From the cell containing the given text, extract its center point as (X, Y) coordinate. 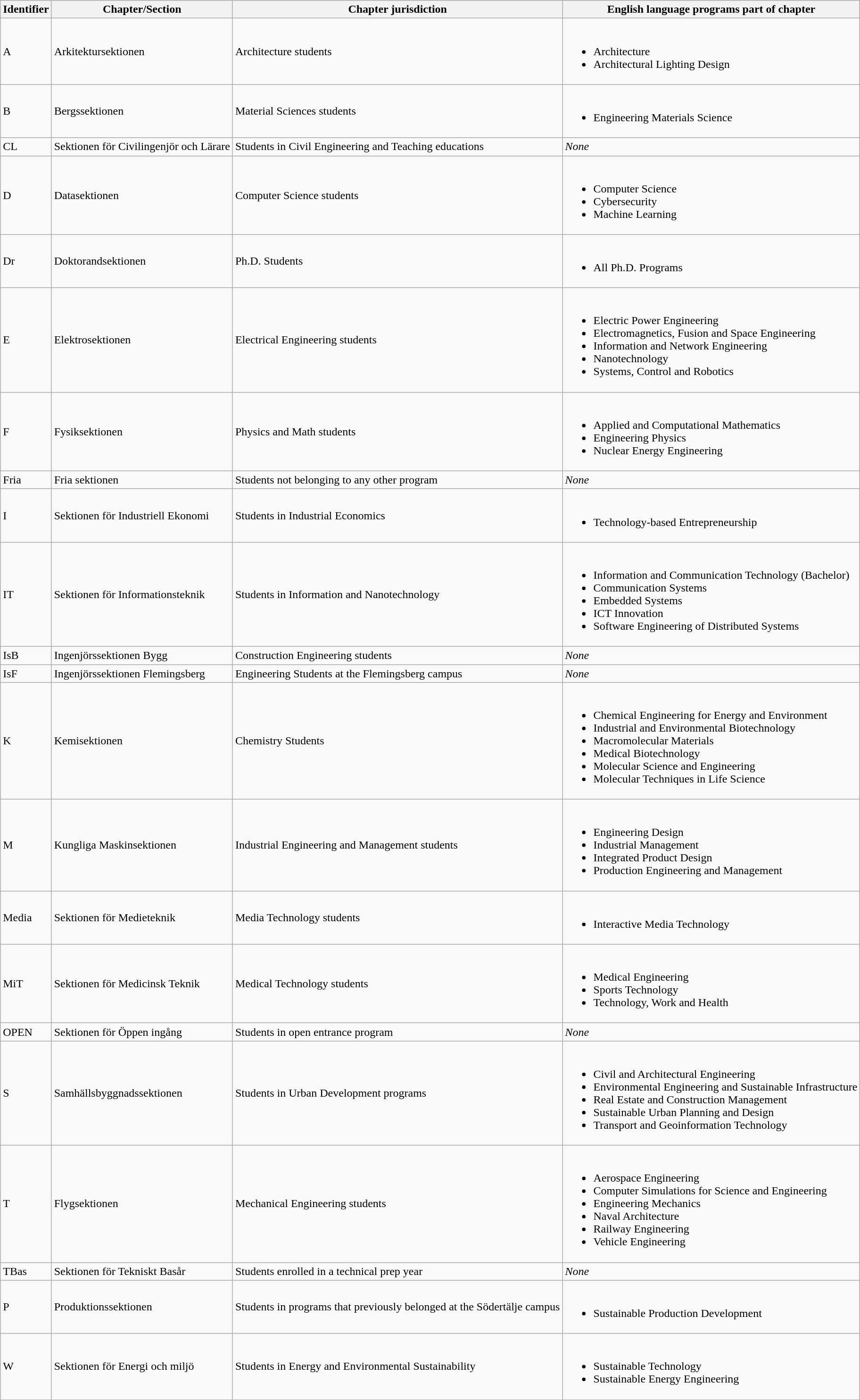
Sektionen för Energi och miljö (142, 1367)
IsB (26, 655)
Chapter jurisdiction (397, 9)
IT (26, 594)
F (26, 431)
Datasektionen (142, 195)
Students in Civil Engineering and Teaching educations (397, 147)
D (26, 195)
Sektionen för Industriell Ekonomi (142, 515)
Applied and Computational MathematicsEngineering PhysicsNuclear Energy Engineering (711, 431)
Medical EngineeringSports TechnologyTechnology, Work and Health (711, 984)
W (26, 1367)
Aerospace EngineeringComputer Simulations for Science and EngineeringEngineering MechanicsNaval ArchitectureRailway EngineeringVehicle Engineering (711, 1204)
Fria (26, 480)
Fysiksektionen (142, 431)
Kemisektionen (142, 741)
IsF (26, 673)
Engineering DesignIndustrial ManagementIntegrated Product DesignProduction Engineering and Management (711, 845)
Electrical Engineering students (397, 340)
TBas (26, 1271)
Flygsektionen (142, 1204)
Bergssektionen (142, 111)
Kungliga Maskinsektionen (142, 845)
Sektionen för Medicinsk Teknik (142, 984)
Computer ScienceCybersecurityMachine Learning (711, 195)
Elektrosektionen (142, 340)
Students in programs that previously belonged at the Södertälje campus (397, 1307)
E (26, 340)
Sektionen för Civilingenjör och Lärare (142, 147)
Students not belonging to any other program (397, 480)
Interactive Media Technology (711, 918)
Doktorandsektionen (142, 261)
Sustainable Production Development (711, 1307)
Produktionssektionen (142, 1307)
Sektionen för Medieteknik (142, 918)
Media (26, 918)
Ph.D. Students (397, 261)
Fria sektionen (142, 480)
Sustainable TechnologySustainable Energy Engineering (711, 1367)
Industrial Engineering and Management students (397, 845)
S (26, 1093)
Media Technology students (397, 918)
Students in Information and Nanotechnology (397, 594)
All Ph.D. Programs (711, 261)
Medical Technology students (397, 984)
Students in Industrial Economics (397, 515)
I (26, 515)
Arkitektursektionen (142, 51)
Students in Urban Development programs (397, 1093)
Sektionen för Öppen ingång (142, 1032)
Material Sciences students (397, 111)
Chapter/Section (142, 9)
Samhällsbyggnadssektionen (142, 1093)
Students in open entrance program (397, 1032)
English language programs part of chapter (711, 9)
Dr (26, 261)
Chemistry Students (397, 741)
Students in Energy and Environmental Sustainability (397, 1367)
M (26, 845)
Computer Science students (397, 195)
Mechanical Engineering students (397, 1204)
Ingenjörssektionen Flemingsberg (142, 673)
Students enrolled in a technical prep year (397, 1271)
Architecture students (397, 51)
Engineering Students at the Flemingsberg campus (397, 673)
P (26, 1307)
Engineering Materials Science (711, 111)
A (26, 51)
Sektionen för Informationsteknik (142, 594)
T (26, 1204)
CL (26, 147)
ArchitectureArchitectural Lighting Design (711, 51)
B (26, 111)
MiT (26, 984)
OPEN (26, 1032)
Information and Communication Technology (Bachelor)Communication SystemsEmbedded SystemsICT InnovationSoftware Engineering of Distributed Systems (711, 594)
Technology-based Entrepreneurship (711, 515)
Physics and Math students (397, 431)
K (26, 741)
Sektionen för Tekniskt Basår (142, 1271)
Ingenjörssektionen Bygg (142, 655)
Construction Engineering students (397, 655)
Identifier (26, 9)
